Determine the (X, Y) coordinate at the center of the cell enclosing the given text.  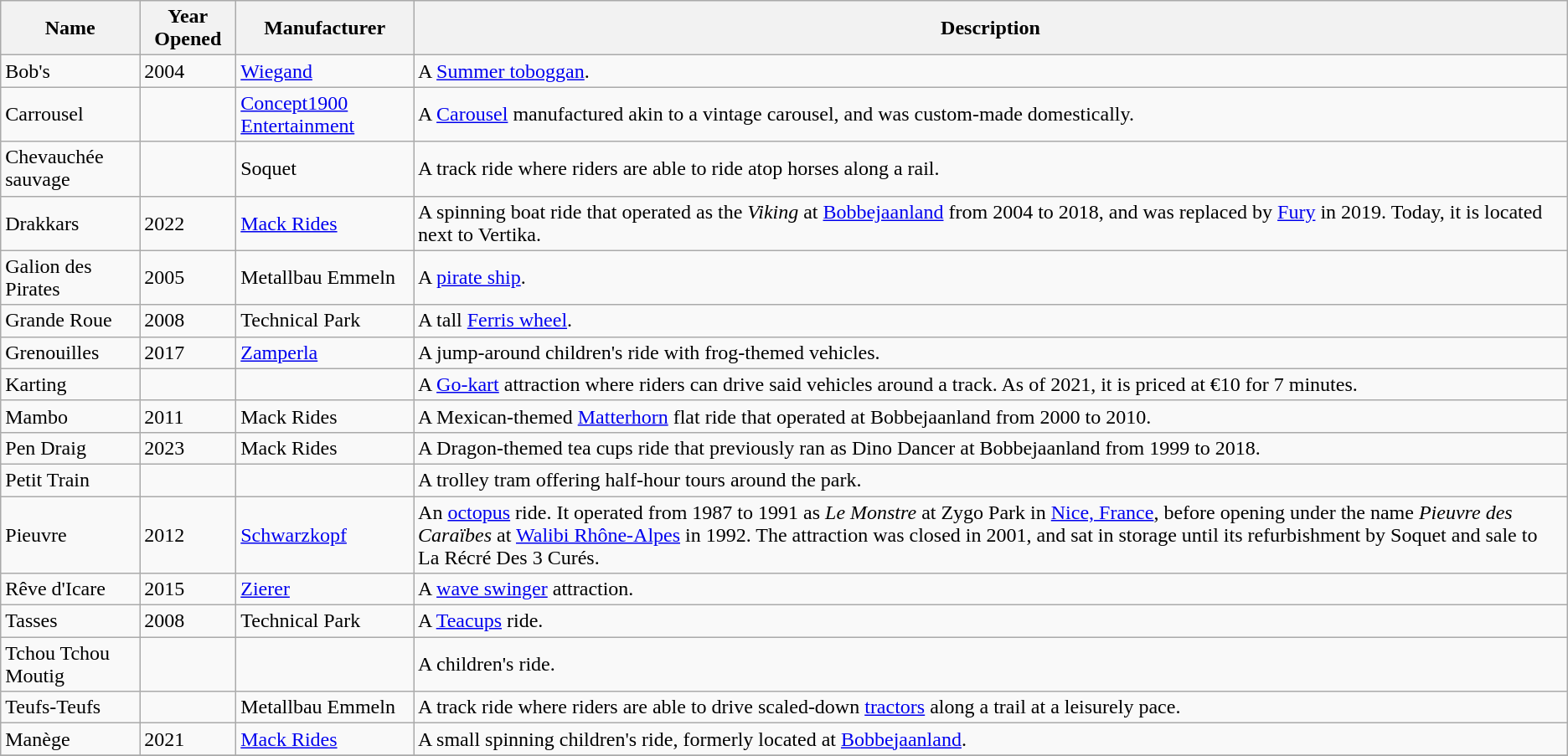
2012 (188, 534)
Karting (70, 384)
A Carousel manufactured akin to a vintage carousel, and was custom-made domestically. (991, 114)
A pirate ship. (991, 278)
2011 (188, 416)
Schwarzkopf (325, 534)
A trolley tram offering half-hour tours around the park. (991, 480)
A tall Ferris wheel. (991, 321)
A small spinning children's ride, formerly located at Bobbejaanland. (991, 739)
Teufs-Teufs (70, 707)
Pieuvre (70, 534)
Mambo (70, 416)
Zamperla (325, 352)
Bob's (70, 71)
Drakkars (70, 223)
A Summer toboggan. (991, 71)
2017 (188, 352)
Tasses (70, 621)
Rêve d'Icare (70, 589)
2022 (188, 223)
2004 (188, 71)
2021 (188, 739)
Soquet (325, 169)
A Go-kart attraction where riders can drive said vehicles around a track. As of 2021, it is priced at €10 for 7 minutes. (991, 384)
Manège (70, 739)
A Dragon-themed tea cups ride that previously ran as Dino Dancer at Bobbejaanland from 1999 to 2018. (991, 448)
Grenouilles (70, 352)
Tchou Tchou Moutig (70, 665)
Chevauchée sauvage (70, 169)
Zierer (325, 589)
Manufacturer (325, 28)
A Teacups ride. (991, 621)
Galion des Pirates (70, 278)
A jump-around children's ride with frog-themed vehicles. (991, 352)
Carrousel (70, 114)
2023 (188, 448)
A Mexican-themed Matterhorn flat ride that operated at Bobbejaanland from 2000 to 2010. (991, 416)
2015 (188, 589)
A wave swinger attraction. (991, 589)
Petit Train (70, 480)
Name (70, 28)
Description (991, 28)
Grande Roue (70, 321)
A track ride where riders are able to ride atop horses along a rail. (991, 169)
Wiegand (325, 71)
2005 (188, 278)
Pen Draig (70, 448)
Concept1900 Entertainment (325, 114)
Year Opened (188, 28)
A children's ride. (991, 665)
A track ride where riders are able to drive scaled-down tractors along a trail at a leisurely pace. (991, 707)
